Pinpoint the cell where the given text exists, returning its [x, y] midpoint coordinate. 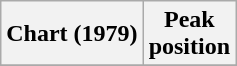
Peakposition [189, 34]
Chart (1979) [72, 34]
